For the text-containing cell, return its midpoint in [X, Y] coordinate format. 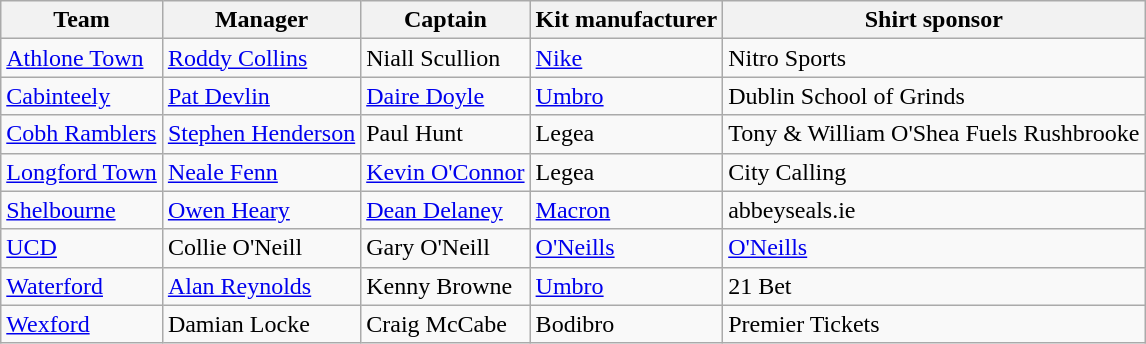
Kevin O'Connor [446, 172]
Owen Heary [261, 210]
Alan Reynolds [261, 286]
Wexford [82, 324]
Shirt sponsor [934, 20]
Tony & William O'Shea Fuels Rushbrooke [934, 134]
Roddy Collins [261, 58]
Daire Doyle [446, 96]
Cobh Ramblers [82, 134]
Collie O'Neill [261, 248]
Kenny Browne [446, 286]
Bodibro [626, 324]
Pat Devlin [261, 96]
Gary O'Neill [446, 248]
Athlone Town [82, 58]
Damian Locke [261, 324]
Premier Tickets [934, 324]
Dean Delaney [446, 210]
abbeyseals.ie [934, 210]
Cabinteely [82, 96]
Neale Fenn [261, 172]
Manager [261, 20]
Waterford [82, 286]
Stephen Henderson [261, 134]
Kit manufacturer [626, 20]
Nike [626, 58]
Paul Hunt [446, 134]
Shelbourne [82, 210]
Captain [446, 20]
City Calling [934, 172]
Dublin School of Grinds [934, 96]
21 Bet [934, 286]
Niall Scullion [446, 58]
Craig McCabe [446, 324]
Team [82, 20]
UCD [82, 248]
Macron [626, 210]
Nitro Sports [934, 58]
Longford Town [82, 172]
